Output the [X, Y] coordinate of the center of the cell containing the given text.  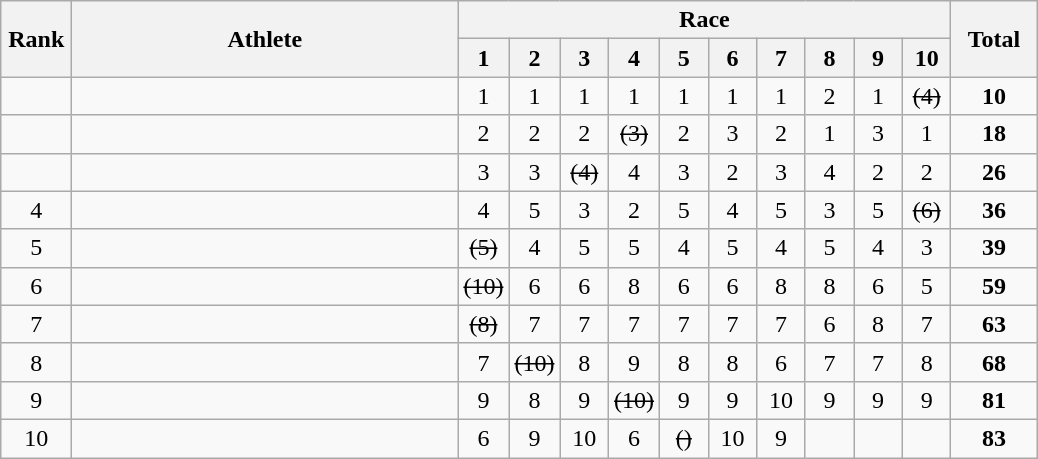
(6) [926, 210]
(8) [484, 324]
(5) [484, 248]
26 [994, 172]
63 [994, 324]
83 [994, 438]
Total [994, 39]
Rank [36, 39]
39 [994, 248]
18 [994, 134]
(3) [634, 134]
() [684, 438]
81 [994, 400]
Athlete [265, 39]
59 [994, 286]
68 [994, 362]
Race [704, 20]
36 [994, 210]
